From the cell containing the given text, extract its center point as (x, y) coordinate. 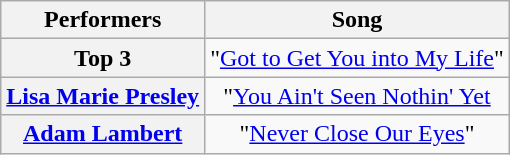
Adam Lambert (103, 134)
"You Ain't Seen Nothin' Yet (358, 96)
Song (358, 20)
"Never Close Our Eyes" (358, 134)
Top 3 (103, 58)
Lisa Marie Presley (103, 96)
Performers (103, 20)
"Got to Get You into My Life" (358, 58)
